Search for the cell housing the specified text and yield its (X, Y) center coordinate. 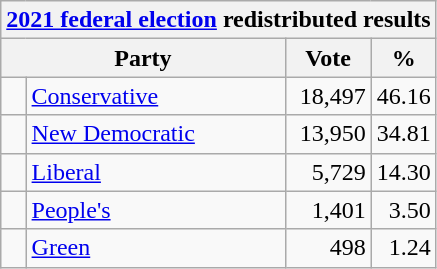
New Democratic (156, 134)
People's (156, 210)
1.24 (404, 248)
34.81 (404, 134)
Green (156, 248)
Conservative (156, 96)
% (404, 58)
18,497 (328, 96)
13,950 (328, 134)
2021 federal election redistributed results (218, 20)
Party (143, 58)
Liberal (156, 172)
5,729 (328, 172)
Vote (328, 58)
46.16 (404, 96)
498 (328, 248)
1,401 (328, 210)
3.50 (404, 210)
14.30 (404, 172)
